Output the [X, Y] coordinate of the center of the cell containing the given text.  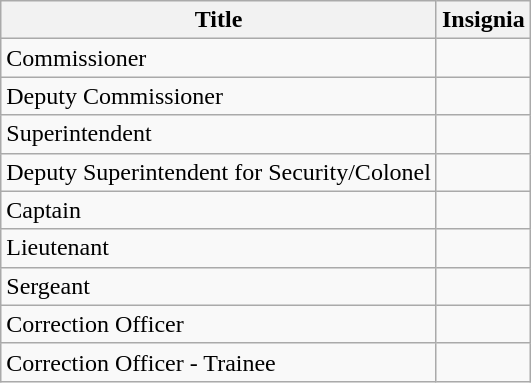
Correction Officer - Trainee [219, 362]
Deputy Commissioner [219, 96]
Correction Officer [219, 324]
Lieutenant [219, 248]
Commissioner [219, 58]
Superintendent [219, 134]
Captain [219, 210]
Sergeant [219, 286]
Deputy Superintendent for Security/Colonel [219, 172]
Insignia [483, 20]
Title [219, 20]
